For the text-containing cell, return its midpoint in [X, Y] coordinate format. 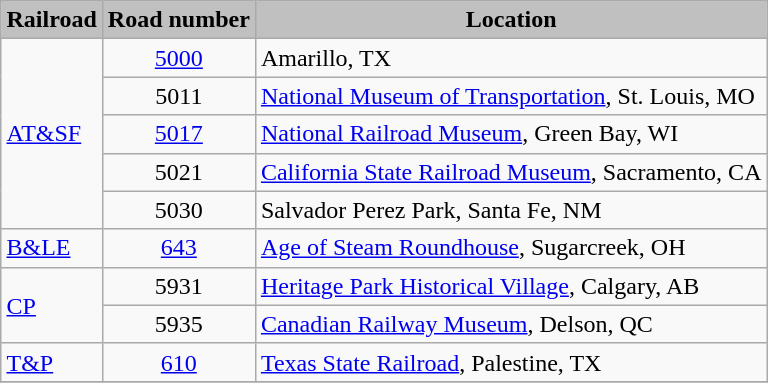
Canadian Railway Museum, Delson, QC [511, 324]
643 [178, 248]
T&P [52, 362]
Texas State Railroad, Palestine, TX [511, 362]
National Railroad Museum, Green Bay, WI [511, 134]
California State Railroad Museum, Sacramento, CA [511, 172]
AT&SF [52, 134]
610 [178, 362]
Location [511, 20]
5021 [178, 172]
Salvador Perez Park, Santa Fe, NM [511, 210]
Amarillo, TX [511, 58]
5030 [178, 210]
B&LE [52, 248]
5931 [178, 286]
Age of Steam Roundhouse, Sugarcreek, OH [511, 248]
5017 [178, 134]
National Museum of Transportation, St. Louis, MO [511, 96]
5000 [178, 58]
Railroad [52, 20]
5935 [178, 324]
Heritage Park Historical Village, Calgary, AB [511, 286]
Road number [178, 20]
5011 [178, 96]
CP [52, 305]
